Find where the given text appears and provide that cell's center as [x, y] coordinate. 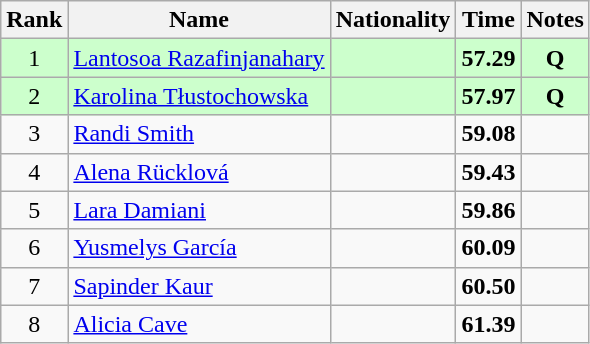
Time [488, 20]
Karolina Tłustochowska [199, 96]
7 [34, 286]
3 [34, 134]
Randi Smith [199, 134]
Rank [34, 20]
57.29 [488, 58]
Alicia Cave [199, 324]
Lantosoa Razafinjanahary [199, 58]
2 [34, 96]
4 [34, 172]
Nationality [393, 20]
Name [199, 20]
57.97 [488, 96]
1 [34, 58]
60.50 [488, 286]
61.39 [488, 324]
Sapinder Kaur [199, 286]
Lara Damiani [199, 210]
Notes [555, 20]
Yusmelys García [199, 248]
Alena Rücklová [199, 172]
59.86 [488, 210]
59.08 [488, 134]
5 [34, 210]
60.09 [488, 248]
59.43 [488, 172]
8 [34, 324]
6 [34, 248]
